Return the (X, Y) coordinate for the center point of the cell that contains the specified text.  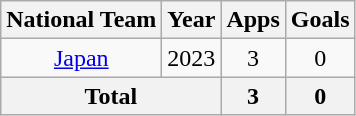
Apps (253, 20)
2023 (192, 58)
Year (192, 20)
Japan (82, 58)
Total (111, 96)
National Team (82, 20)
Goals (320, 20)
